Locate the cell with the specified text and output its [x, y] center coordinate. 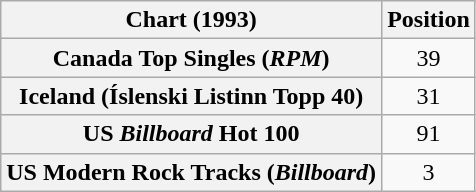
US Billboard Hot 100 [192, 134]
31 [429, 96]
Iceland (Íslenski Listinn Topp 40) [192, 96]
39 [429, 58]
Canada Top Singles (RPM) [192, 58]
US Modern Rock Tracks (Billboard) [192, 172]
3 [429, 172]
Chart (1993) [192, 20]
91 [429, 134]
Position [429, 20]
